From the cell containing the given text, extract its center point as [x, y] coordinate. 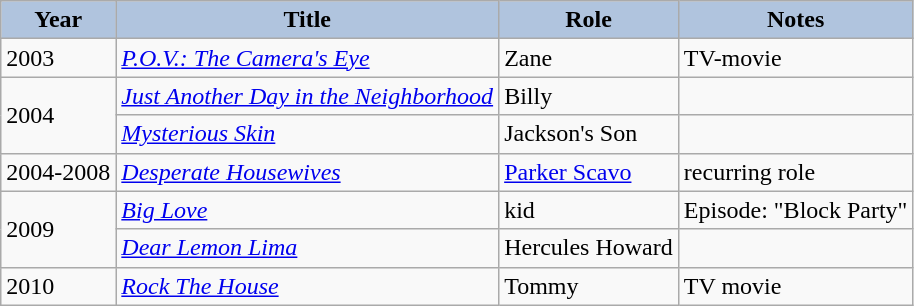
Notes [796, 20]
Zane [589, 58]
TV movie [796, 286]
2010 [58, 286]
Mysterious Skin [308, 134]
Hercules Howard [589, 248]
Episode: "Block Party" [796, 210]
Title [308, 20]
Dear Lemon Lima [308, 248]
2004-2008 [58, 172]
Parker Scavo [589, 172]
Billy [589, 96]
Just Another Day in the Neighborhood [308, 96]
2004 [58, 115]
Tommy [589, 286]
Rock The House [308, 286]
Jackson's Son [589, 134]
TV-movie [796, 58]
2009 [58, 229]
recurring role [796, 172]
2003 [58, 58]
kid [589, 210]
Big Love [308, 210]
Desperate Housewives [308, 172]
Role [589, 20]
P.O.V.: The Camera's Eye [308, 58]
Year [58, 20]
